From the cell containing the given text, extract its center point as [X, Y] coordinate. 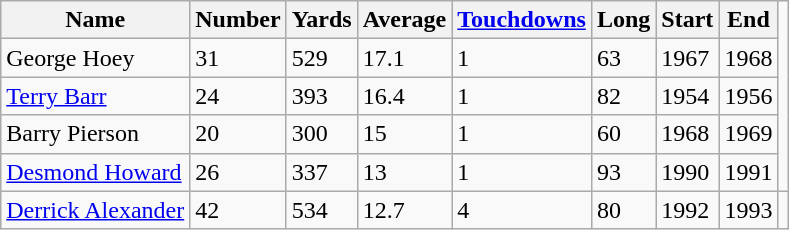
13 [404, 172]
1969 [748, 134]
1990 [688, 172]
1992 [688, 210]
Derrick Alexander [96, 210]
63 [623, 58]
End [748, 20]
393 [322, 96]
17.1 [404, 58]
26 [238, 172]
529 [322, 58]
Average [404, 20]
George Hoey [96, 58]
Number [238, 20]
Terry Barr [96, 96]
16.4 [404, 96]
Yards [322, 20]
20 [238, 134]
80 [623, 210]
Desmond Howard [96, 172]
4 [522, 210]
42 [238, 210]
24 [238, 96]
Name [96, 20]
60 [623, 134]
Barry Pierson [96, 134]
Long [623, 20]
1956 [748, 96]
15 [404, 134]
1967 [688, 58]
1991 [748, 172]
337 [322, 172]
12.7 [404, 210]
Touchdowns [522, 20]
534 [322, 210]
Start [688, 20]
93 [623, 172]
31 [238, 58]
82 [623, 96]
1993 [748, 210]
1954 [688, 96]
300 [322, 134]
